Find where the given text appears and provide that cell's center as (X, Y) coordinate. 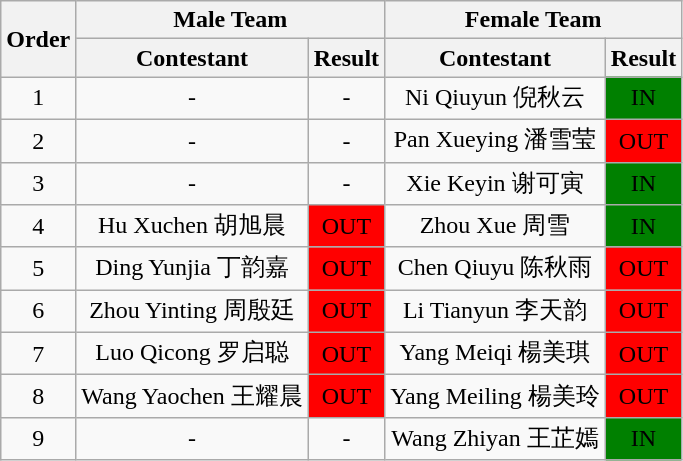
Hu Xuchen 胡旭晨 (192, 226)
Xie Keyin 谢可寅 (496, 184)
Wang Zhiyan 王芷嫣 (496, 438)
5 (38, 268)
Male Team (230, 20)
Ni Qiuyun 倪秋云 (496, 98)
Chen Qiuyu 陈秋雨 (496, 268)
Yang Meiling 楊美玲 (496, 396)
Li Tianyun 李天韵 (496, 312)
Yang Meiqi 楊美琪 (496, 354)
Luo Qicong 罗启聪 (192, 354)
9 (38, 438)
Zhou Xue 周雪 (496, 226)
Wang Yaochen 王耀晨 (192, 396)
8 (38, 396)
3 (38, 184)
Pan Xueying 潘雪莹 (496, 140)
6 (38, 312)
4 (38, 226)
Ding Yunjia 丁韵嘉 (192, 268)
7 (38, 354)
1 (38, 98)
Zhou Yinting 周殷廷 (192, 312)
Order (38, 39)
2 (38, 140)
Female Team (534, 20)
